Locate the cell with the specified text and output its [X, Y] center coordinate. 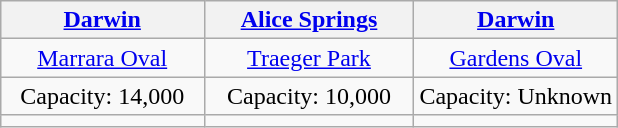
Capacity: 14,000 [102, 96]
Alice Springs [309, 20]
Traeger Park [309, 58]
Capacity: Unknown [516, 96]
Gardens Oval [516, 58]
Marrara Oval [102, 58]
Capacity: 10,000 [309, 96]
